Find where the given text appears and provide that cell's center as (x, y) coordinate. 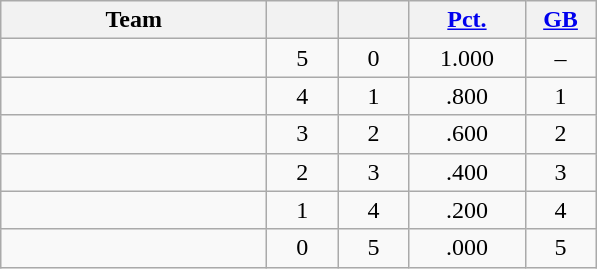
Team (134, 20)
– (560, 58)
1.000 (467, 58)
.400 (467, 172)
.000 (467, 248)
.800 (467, 96)
GB (560, 20)
.600 (467, 134)
Pct. (467, 20)
.200 (467, 210)
